Return the (X, Y) coordinate for the center point of the cell that contains the specified text.  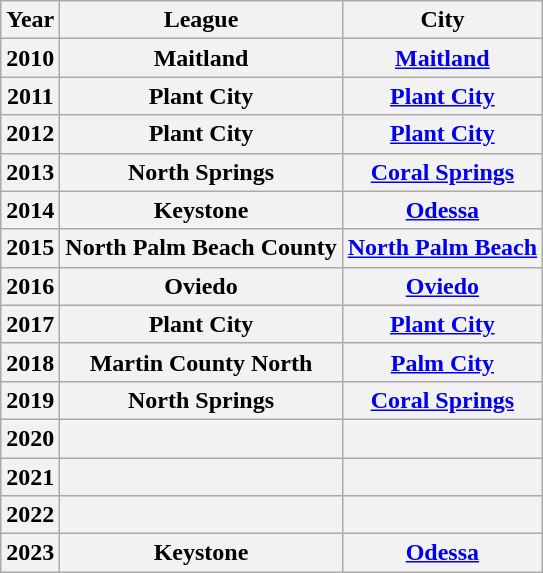
City (442, 20)
2013 (30, 172)
2020 (30, 438)
2019 (30, 400)
2010 (30, 58)
2023 (30, 553)
League (201, 20)
2017 (30, 324)
Martin County North (201, 362)
Palm City (442, 362)
2012 (30, 134)
Year (30, 20)
2021 (30, 477)
2011 (30, 96)
2015 (30, 248)
2022 (30, 515)
2018 (30, 362)
2016 (30, 286)
2014 (30, 210)
North Palm Beach County (201, 248)
North Palm Beach (442, 248)
